Identify which cell holds the provided text, then report its [X, Y] central coordinate. 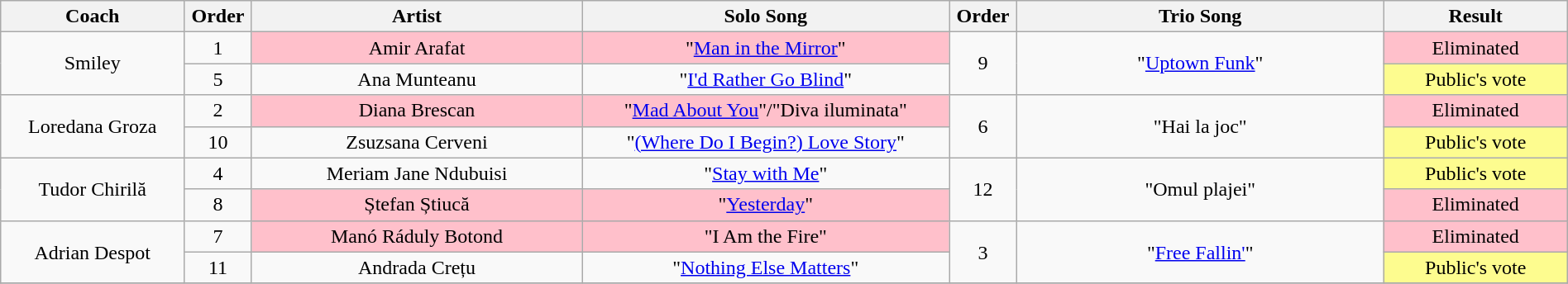
2 [218, 111]
"Hai la joc" [1200, 126]
1 [218, 48]
Diana Brescan [417, 111]
Manó Ráduly Botond [417, 236]
12 [983, 189]
5 [218, 79]
6 [983, 126]
3 [983, 252]
Zsuzsana Cerveni [417, 142]
"Free Fallin'" [1200, 252]
"(Where Do I Begin?) Love Story" [766, 142]
Coach [93, 17]
10 [218, 142]
"Uptown Funk" [1200, 64]
"I'd Rather Go Blind" [766, 79]
"Man in the Mirror" [766, 48]
"Nothing Else Matters" [766, 267]
"Yesterday" [766, 205]
"Omul plajei" [1200, 189]
Artist [417, 17]
Tudor Chirilă [93, 189]
8 [218, 205]
"I Am the Fire" [766, 236]
Result [1475, 17]
11 [218, 267]
"Mad About You"/"Diva iluminata" [766, 111]
7 [218, 236]
Andrada Crețu [417, 267]
Smiley [93, 64]
Adrian Despot [93, 252]
Ana Munteanu [417, 79]
Amir Arafat [417, 48]
Meriam Jane Ndubuisi [417, 173]
Ștefan Știucă [417, 205]
Trio Song [1200, 17]
9 [983, 64]
Loredana Groza [93, 126]
Solo Song [766, 17]
"Stay with Me" [766, 173]
4 [218, 173]
